Pinpoint the cell where the given text exists, returning its [X, Y] midpoint coordinate. 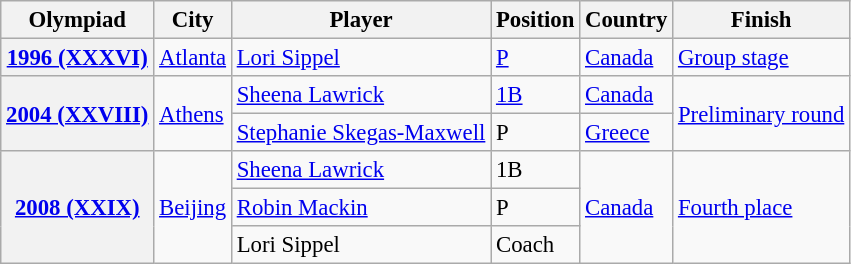
Coach [536, 245]
Beijing [193, 208]
Greece [626, 133]
Robin Mackin [360, 208]
Country [626, 20]
2004 (XXVIII) [78, 114]
Athens [193, 114]
Player [360, 20]
Fourth place [762, 208]
City [193, 20]
2008 (XXIX) [78, 208]
1996 (XXXVI) [78, 58]
Finish [762, 20]
Atlanta [193, 58]
Position [536, 20]
Group stage [762, 58]
Stephanie Skegas-Maxwell [360, 133]
Preliminary round [762, 114]
Olympiad [78, 20]
